Detect which cell encompasses the target text, then output its (x, y) center coordinate. 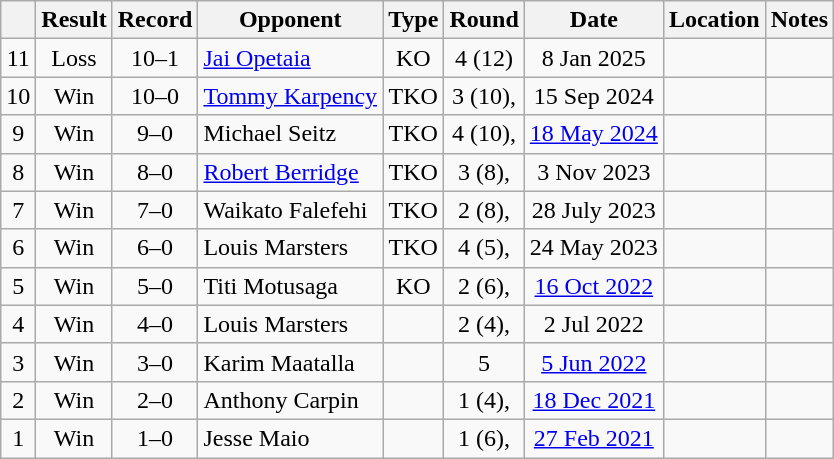
9 (18, 134)
9–0 (155, 134)
3 Nov 2023 (594, 172)
1 (18, 438)
Date (594, 20)
Titi Motusaga (290, 286)
18 May 2024 (594, 134)
Notes (799, 20)
8–0 (155, 172)
3 (18, 362)
3–0 (155, 362)
7–0 (155, 210)
Tommy Karpency (290, 96)
2 (8), (484, 210)
2 (6), (484, 286)
16 Oct 2022 (594, 286)
Location (714, 20)
3 (10), (484, 96)
Opponent (290, 20)
Record (155, 20)
2 (18, 400)
6–0 (155, 248)
Round (484, 20)
Result (74, 20)
10–1 (155, 58)
3 (8), (484, 172)
15 Sep 2024 (594, 96)
Jesse Maio (290, 438)
Karim Maatalla (290, 362)
1 (6), (484, 438)
1–0 (155, 438)
Jai Opetaia (290, 58)
Robert Berridge (290, 172)
Michael Seitz (290, 134)
4 (10), (484, 134)
5–0 (155, 286)
2–0 (155, 400)
Waikato Falefehi (290, 210)
4 (12) (484, 58)
8 (18, 172)
18 Dec 2021 (594, 400)
4–0 (155, 324)
4 (18, 324)
Anthony Carpin (290, 400)
10–0 (155, 96)
27 Feb 2021 (594, 438)
Type (414, 20)
11 (18, 58)
6 (18, 248)
5 Jun 2022 (594, 362)
24 May 2023 (594, 248)
1 (4), (484, 400)
28 July 2023 (594, 210)
Loss (74, 58)
2 Jul 2022 (594, 324)
8 Jan 2025 (594, 58)
4 (5), (484, 248)
10 (18, 96)
7 (18, 210)
2 (4), (484, 324)
